Output the [X, Y] coordinate of the center of the cell containing the given text.  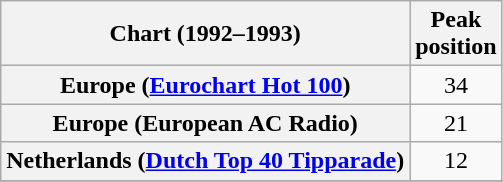
Netherlands (Dutch Top 40 Tipparade) [206, 161]
21 [456, 123]
34 [456, 85]
Europe (European AC Radio) [206, 123]
Peakposition [456, 34]
Europe (Eurochart Hot 100) [206, 85]
12 [456, 161]
Chart (1992–1993) [206, 34]
